Output the [x, y] coordinate of the center of the cell containing the given text.  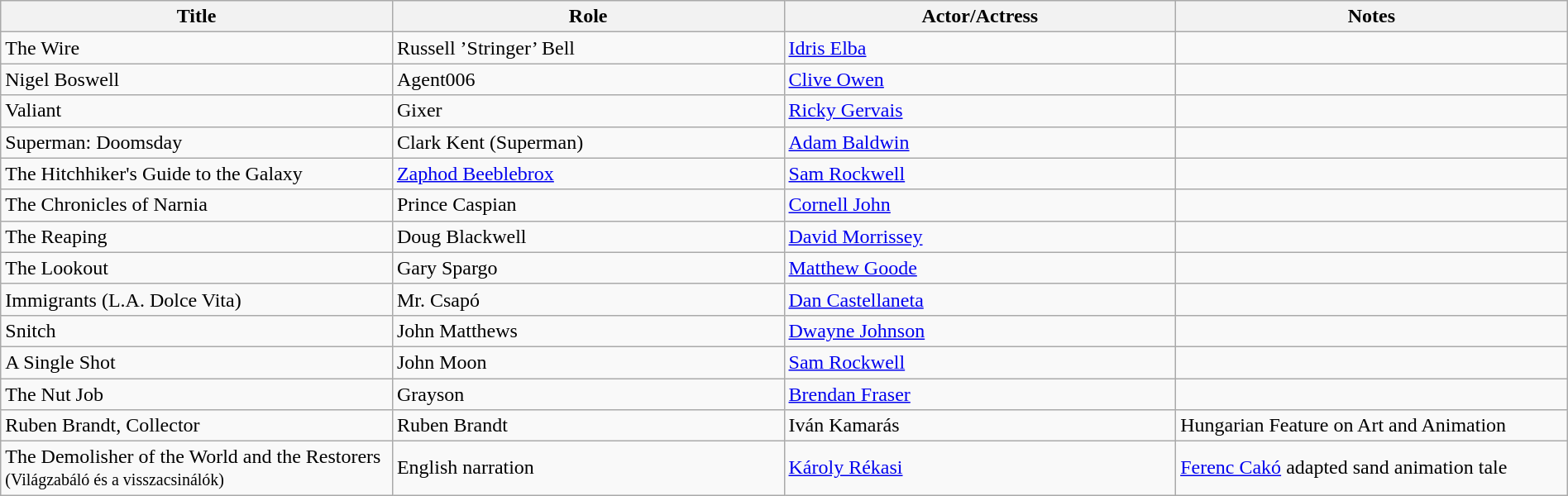
Valiant [197, 111]
Agent006 [588, 79]
Ηungarian Feature on Art and Animation [1372, 426]
Dan Castellaneta [980, 299]
The Demolisher of the World and the Restorers (Világzabáló és a visszacsinálók) [197, 468]
Doug Blackwell [588, 236]
Prince Caspian [588, 205]
Károly Rékasi [980, 468]
Mr. Csapó [588, 299]
Idris Elba [980, 48]
Gixer [588, 111]
John Matthews [588, 331]
Adam Baldwin [980, 142]
Clive Owen [980, 79]
Ferenc Cakó adapted sand animation tale [1372, 468]
Snitch [197, 331]
A Single Shot [197, 362]
The Hitchhiker's Guide to the Galaxy [197, 174]
Iván Kamarás [980, 426]
Clark Kent (Superman) [588, 142]
Brendan Fraser [980, 394]
Ruben Brandt, Collector [197, 426]
Ricky Gervais [980, 111]
Cornell John [980, 205]
Grayson [588, 394]
The Nut Job [197, 394]
John Moon [588, 362]
Dwayne Johnson [980, 331]
Actor/Actress [980, 17]
Russell ’Stringer’ Bell [588, 48]
Nigel Boswell [197, 79]
Immigrants (L.A. Dolce Vita) [197, 299]
Title [197, 17]
The Lookout [197, 268]
Gary Spargo [588, 268]
Superman: Doomsday [197, 142]
English narration [588, 468]
Notes [1372, 17]
Role [588, 17]
The Wire [197, 48]
The Chronicles of Narnia [197, 205]
Zaphod Beeblebrox [588, 174]
Ruben Brandt [588, 426]
The Reaping [197, 236]
David Morrissey [980, 236]
Matthew Goode [980, 268]
